Detect which cell encompasses the target text, then output its (x, y) center coordinate. 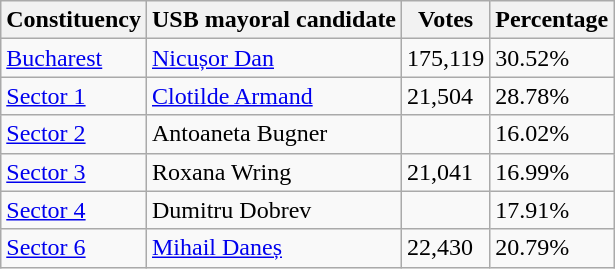
Dumitru Dobrev (274, 210)
22,430 (446, 248)
Antoaneta Bugner (274, 134)
Votes (446, 20)
Sector 4 (74, 210)
17.91% (552, 210)
16.02% (552, 134)
Constituency (74, 20)
Bucharest (74, 58)
16.99% (552, 172)
Sector 6 (74, 248)
175,119 (446, 58)
Sector 3 (74, 172)
30.52% (552, 58)
Clotilde Armand (274, 96)
28.78% (552, 96)
20.79% (552, 248)
Nicușor Dan (274, 58)
Percentage (552, 20)
Sector 2 (74, 134)
Sector 1 (74, 96)
21,041 (446, 172)
Roxana Wring (274, 172)
21,504 (446, 96)
USB mayoral candidate (274, 20)
Mihail Daneș (274, 248)
